Detect which cell encompasses the target text, then output its (x, y) center coordinate. 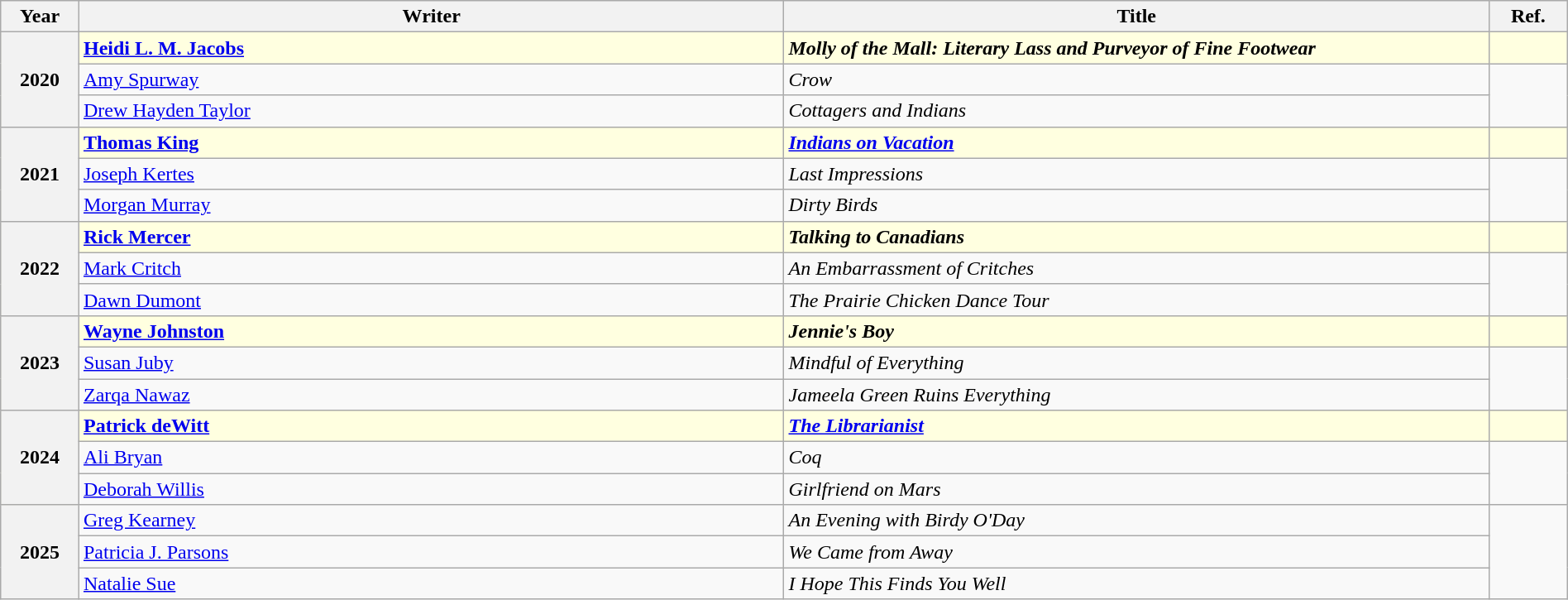
We Came from Away (1136, 552)
Zarqa Nawaz (432, 395)
2021 (40, 174)
Natalie Sue (432, 583)
Rick Mercer (432, 237)
An Embarrassment of Critches (1136, 268)
Morgan Murray (432, 205)
Jameela Green Ruins Everything (1136, 395)
Ref. (1528, 17)
The Librarianist (1136, 426)
Writer (432, 17)
The Prairie Chicken Dance Tour (1136, 300)
2023 (40, 362)
Mark Critch (432, 268)
Title (1136, 17)
I Hope This Finds You Well (1136, 583)
Joseph Kertes (432, 174)
2024 (40, 458)
Ali Bryan (432, 458)
Molly of the Mall: Literary Lass and Purveyor of Fine Footwear (1136, 48)
Greg Kearney (432, 521)
Amy Spurway (432, 79)
Cottagers and Indians (1136, 111)
Susan Juby (432, 362)
Crow (1136, 79)
Jennie's Boy (1136, 331)
Talking to Canadians (1136, 237)
Heidi L. M. Jacobs (432, 48)
Indians on Vacation (1136, 142)
Girlfriend on Mars (1136, 489)
An Evening with Birdy O'Day (1136, 521)
Drew Hayden Taylor (432, 111)
2025 (40, 552)
Wayne Johnston (432, 331)
2022 (40, 268)
Dirty Birds (1136, 205)
Deborah Willis (432, 489)
Patricia J. Parsons (432, 552)
Dawn Dumont (432, 300)
Patrick deWitt (432, 426)
Thomas King (432, 142)
Mindful of Everything (1136, 362)
2020 (40, 79)
Year (40, 17)
Coq (1136, 458)
Last Impressions (1136, 174)
